Detect which cell encompasses the target text, then output its (X, Y) center coordinate. 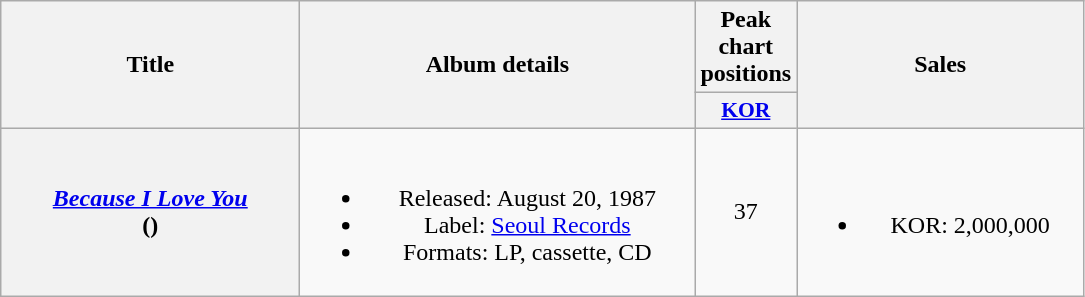
Because I Love You () (150, 212)
KOR (746, 111)
Peakchartpositions (746, 47)
KOR: 2,000,000 (940, 212)
Album details (498, 65)
37 (746, 212)
Title (150, 65)
Sales (940, 65)
Released: August 20, 1987Label: Seoul RecordsFormats: LP, cassette, CD (498, 212)
